Locate the cell with the specified text and output its [X, Y] center coordinate. 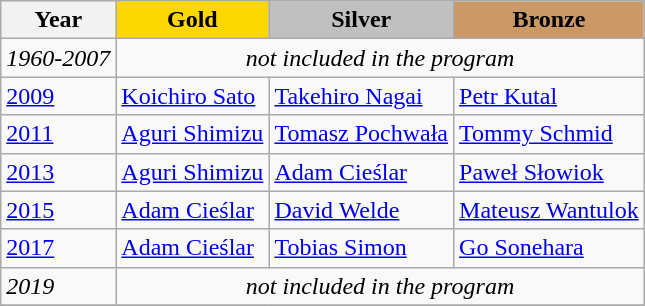
Tomasz Pochwała [362, 134]
Koichiro Sato [192, 96]
Year [58, 20]
Mateusz Wantulok [550, 210]
2019 [58, 286]
Go Sonehara [550, 248]
Tommy Schmid [550, 134]
Silver [362, 20]
2015 [58, 210]
1960-2007 [58, 58]
2013 [58, 172]
Bronze [550, 20]
Takehiro Nagai [362, 96]
David Welde [362, 210]
Tobias Simon [362, 248]
2009 [58, 96]
Gold [192, 20]
2017 [58, 248]
Petr Kutal [550, 96]
2011 [58, 134]
Paweł Słowiok [550, 172]
